Return the [X, Y] coordinate for the center point of the cell that contains the specified text.  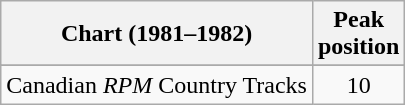
Canadian RPM Country Tracks [157, 85]
10 [358, 85]
Chart (1981–1982) [157, 34]
Peakposition [358, 34]
